From the cell containing the given text, extract its center point as [X, Y] coordinate. 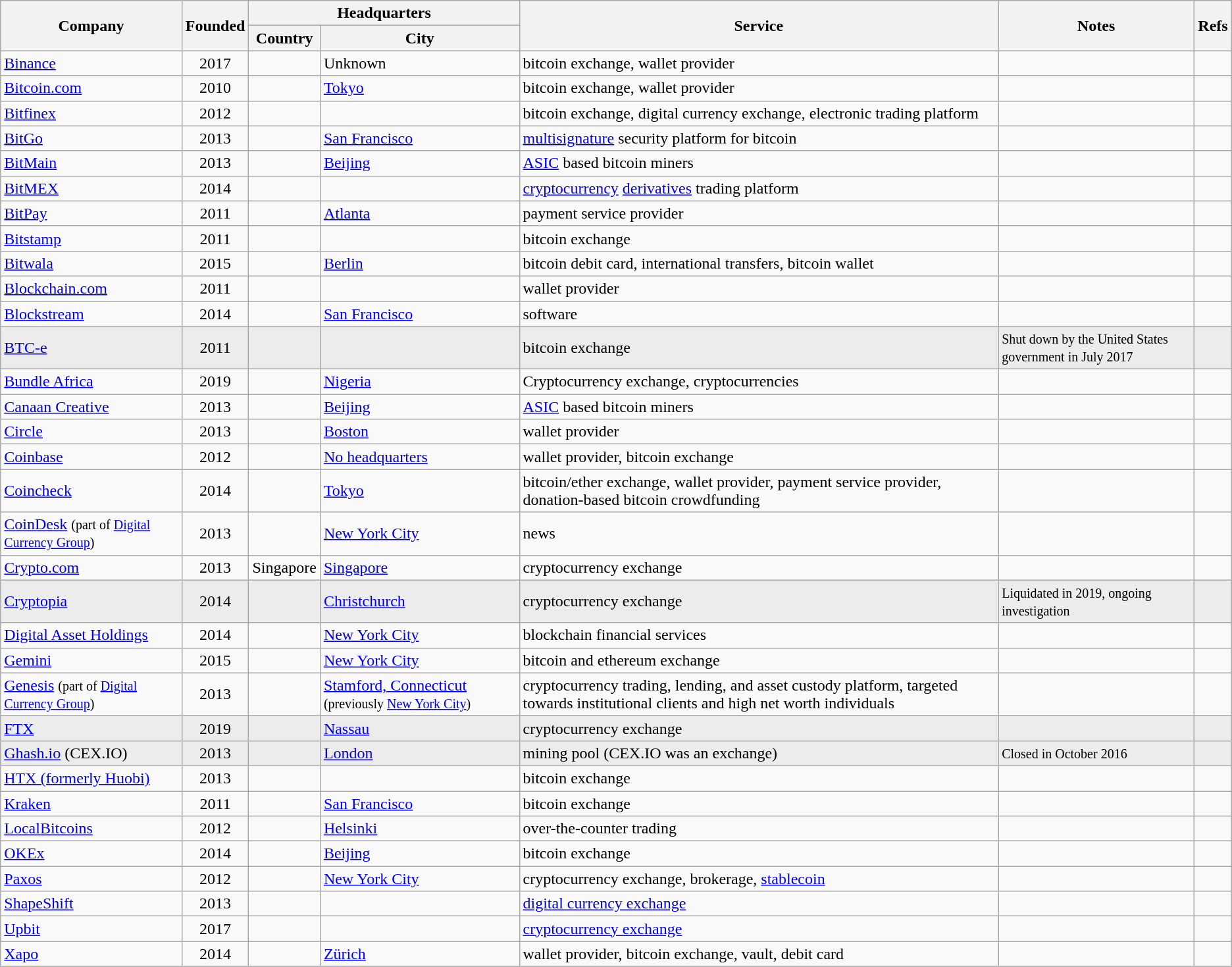
FTX [91, 728]
Shut down by the United States government in July 2017 [1096, 348]
Circle [91, 432]
Liquidated in 2019, ongoing investigation [1096, 602]
HTX (formerly Huobi) [91, 778]
Stamford, Connecticut (previously New York City) [420, 694]
Paxos [91, 879]
Ghash.io (CEX.IO) [91, 753]
Unknown [420, 63]
BitGo [91, 138]
bitcoin exchange, digital currency exchange, electronic trading platform [759, 113]
BitPay [91, 213]
multisignature security platform for bitcoin [759, 138]
City [420, 38]
bitcoin debit card, international transfers, bitcoin wallet [759, 263]
Christchurch [420, 602]
Country [284, 38]
Coinbase [91, 457]
BitMain [91, 163]
Headquarters [384, 13]
Xapo [91, 954]
Notes [1096, 26]
Blockchain.com [91, 288]
digital currency exchange [759, 904]
Canaan Creative [91, 407]
Helsinki [420, 829]
Cryptopia [91, 602]
Bundle Africa [91, 382]
Bitwala [91, 263]
Crypto.com [91, 567]
Cryptocurrency exchange, cryptocurrencies [759, 382]
Binance [91, 63]
Zürich [420, 954]
wallet provider, bitcoin exchange, vault, debit card [759, 954]
CoinDesk (part of Digital Currency Group) [91, 533]
bitcoin and ethereum exchange [759, 660]
news [759, 533]
Genesis (part of Digital Currency Group) [91, 694]
Bitstamp [91, 238]
Founded [215, 26]
Company [91, 26]
cryptocurrency exchange, brokerage, stablecoin [759, 879]
Berlin [420, 263]
mining pool (CEX.IO was an exchange) [759, 753]
Blockstream [91, 314]
over-the-counter trading [759, 829]
blockchain financial services [759, 635]
2010 [215, 88]
Upbit [91, 929]
software [759, 314]
Service [759, 26]
wallet provider, bitcoin exchange [759, 457]
Bitcoin.com [91, 88]
payment service provider [759, 213]
Coincheck [91, 491]
Atlanta [420, 213]
Digital Asset Holdings [91, 635]
Refs [1213, 26]
Nassau [420, 728]
London [420, 753]
bitcoin/ether exchange, wallet provider, payment service provider, donation-based bitcoin crowdfunding [759, 491]
LocalBitcoins [91, 829]
Gemini [91, 660]
OKEx [91, 854]
Closed in October 2016 [1096, 753]
BTC-e [91, 348]
Kraken [91, 804]
ShapeShift [91, 904]
No headquarters [420, 457]
cryptocurrency derivatives trading platform [759, 188]
Bitfinex [91, 113]
Boston [420, 432]
BitMEX [91, 188]
cryptocurrency trading, lending, and asset custody platform, targeted towards institutional clients and high net worth individuals [759, 694]
Nigeria [420, 382]
